For the text-containing cell, return its midpoint in (x, y) coordinate format. 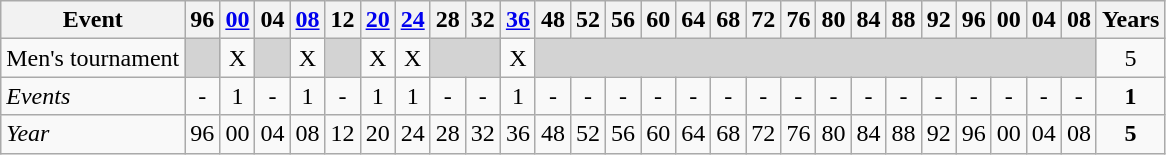
Years (1130, 20)
Men's tournament (93, 58)
Event (93, 20)
Events (93, 96)
Year (93, 134)
